Detect which cell encompasses the target text, then output its [X, Y] center coordinate. 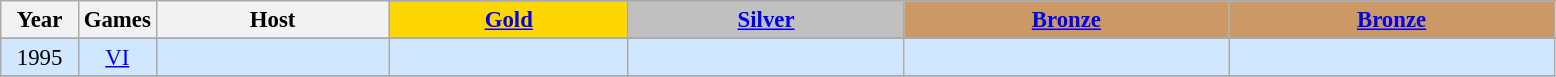
Gold [508, 20]
VI [117, 58]
Year [40, 20]
Games [117, 20]
Silver [766, 20]
Host [272, 20]
1995 [40, 58]
